Extract the (X, Y) coordinate from the center of the cell holding the provided text.  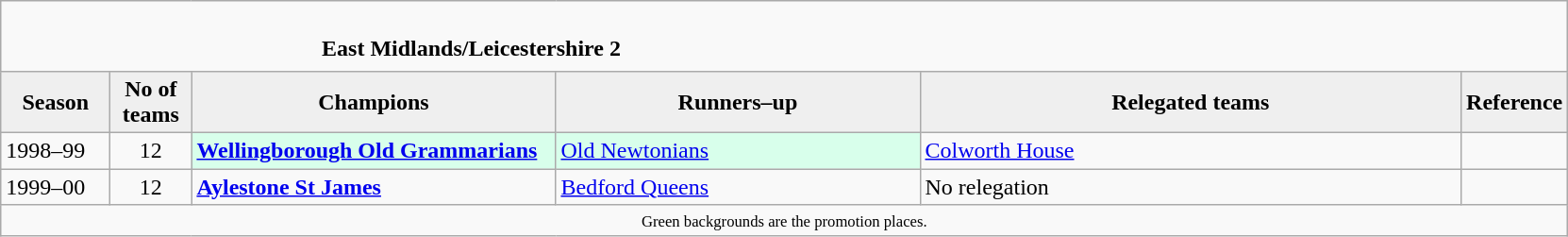
Bedford Queens (738, 186)
1998–99 (56, 150)
Season (56, 102)
Wellingborough Old Grammarians (374, 150)
Champions (374, 102)
1999–00 (56, 186)
Reference (1515, 102)
Aylestone St James (374, 186)
Runners–up (738, 102)
Old Newtonians (738, 150)
Green backgrounds are the promotion places. (785, 221)
No of teams (151, 102)
Colworth House (1191, 150)
Relegated teams (1191, 102)
No relegation (1191, 186)
